From the cell containing the given text, extract its center point as [x, y] coordinate. 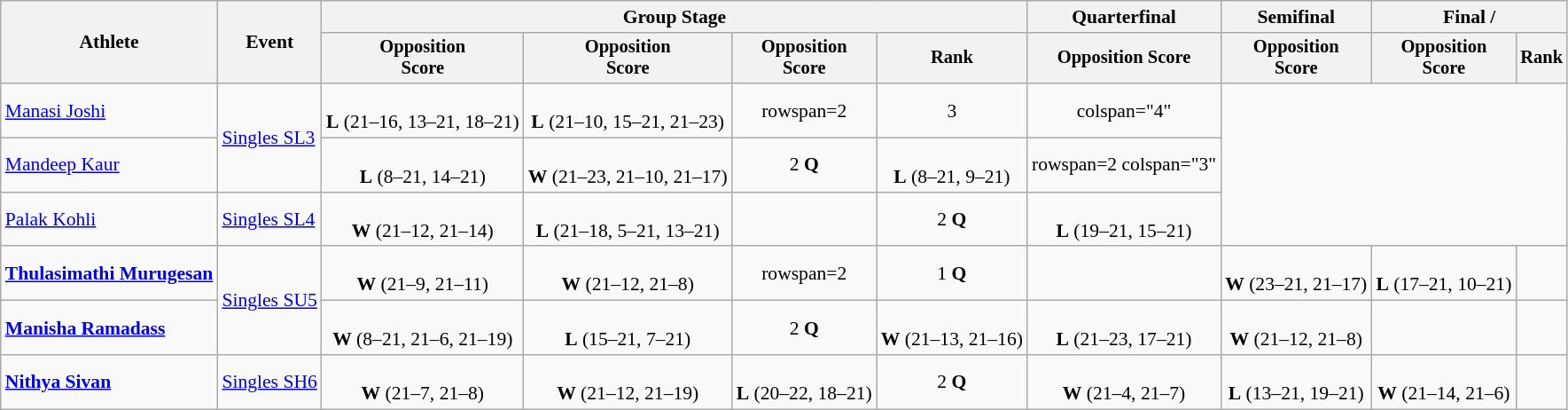
1 Q [952, 273]
W (21–12, 21–19) [628, 382]
Singles SH6 [269, 382]
rowspan=2 colspan="3" [1124, 165]
Singles SL4 [269, 220]
L (17–21, 10–21) [1443, 273]
Singles SL3 [269, 138]
W (21–12, 21–14) [423, 220]
L (8–21, 9–21) [952, 165]
W (21–7, 21–8) [423, 382]
W (21–4, 21–7) [1124, 382]
W (8–21, 21–6, 21–19) [423, 328]
W (21–13, 21–16) [952, 328]
L (20–22, 18–21) [805, 382]
Nithya Sivan [110, 382]
Opposition Score [1124, 59]
Thulasimathi Murugesan [110, 273]
L (8–21, 14–21) [423, 165]
Event [269, 43]
Semifinal [1296, 17]
Quarterfinal [1124, 17]
Group Stage [675, 17]
Palak Kohli [110, 220]
L (21–23, 17–21) [1124, 328]
W (23–21, 21–17) [1296, 273]
3 [952, 110]
L (21–10, 15–21, 21–23) [628, 110]
L (15–21, 7–21) [628, 328]
W (21–9, 21–11) [423, 273]
Athlete [110, 43]
L (13–21, 19–21) [1296, 382]
L (21–16, 13–21, 18–21) [423, 110]
L (21–18, 5–21, 13–21) [628, 220]
W (21–23, 21–10, 21–17) [628, 165]
L (19–21, 15–21) [1124, 220]
W (21–14, 21–6) [1443, 382]
Mandeep Kaur [110, 165]
Singles SU5 [269, 301]
Manasi Joshi [110, 110]
Manisha Ramadass [110, 328]
colspan="4" [1124, 110]
Final / [1470, 17]
